Return the [X, Y] coordinate for the center point of the cell that contains the specified text.  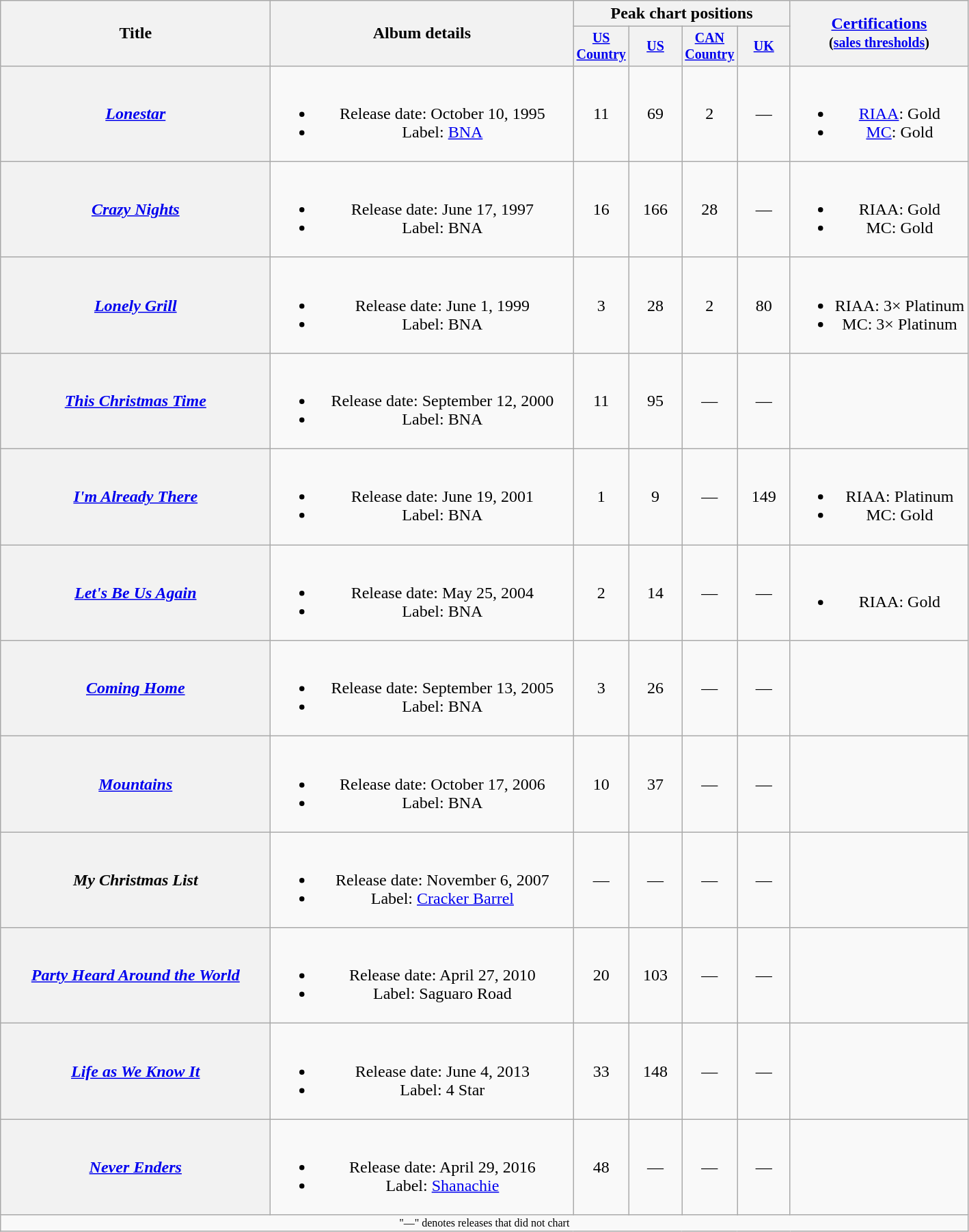
Release date: April 29, 2016Label: Shanachie [422, 1167]
48 [601, 1167]
RIAA: PlatinumMC: Gold [879, 497]
Let's Be Us Again [135, 593]
80 [764, 305]
14 [656, 593]
37 [656, 784]
Release date: June 19, 2001Label: BNA [422, 497]
Coming Home [135, 688]
Lonely Grill [135, 305]
148 [656, 1071]
Lonestar [135, 113]
Never Enders [135, 1167]
I'm Already There [135, 497]
Peak chart positions [682, 14]
26 [656, 688]
CAN Country [710, 46]
16 [601, 209]
Certifications(sales thresholds) [879, 34]
Crazy Nights [135, 209]
US Country [601, 46]
Release date: September 13, 2005Label: BNA [422, 688]
Release date: June 1, 1999Label: BNA [422, 305]
Release date: October 10, 1995Label: BNA [422, 113]
Release date: October 17, 2006Label: BNA [422, 784]
Mountains [135, 784]
1 [601, 497]
103 [656, 976]
Life as We Know It [135, 1071]
69 [656, 113]
RIAA: Gold [879, 593]
This Christmas Time [135, 401]
RIAA: 3× PlatinumMC: 3× Platinum [879, 305]
Release date: November 6, 2007Label: Cracker Barrel [422, 880]
95 [656, 401]
20 [601, 976]
Release date: May 25, 2004Label: BNA [422, 593]
Album details [422, 34]
10 [601, 784]
Title [135, 34]
Release date: June 17, 1997Label: BNA [422, 209]
UK [764, 46]
Party Heard Around the World [135, 976]
33 [601, 1071]
Release date: June 4, 2013Label: 4 Star [422, 1071]
Release date: September 12, 2000Label: BNA [422, 401]
9 [656, 497]
149 [764, 497]
My Christmas List [135, 880]
166 [656, 209]
US [656, 46]
"—" denotes releases that did not chart [485, 1223]
Release date: April 27, 2010Label: Saguaro Road [422, 976]
